Output the (X, Y) coordinate of the center of the cell containing the given text.  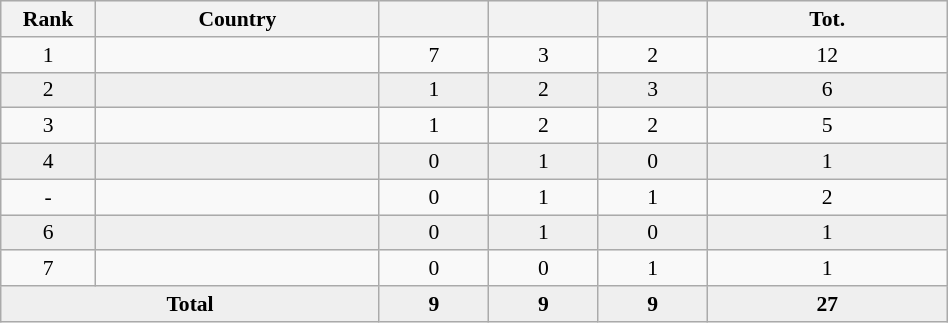
Rank (48, 19)
27 (827, 304)
12 (827, 55)
5 (827, 126)
Country (237, 19)
- (48, 197)
Total (190, 304)
Tot. (827, 19)
4 (48, 162)
